Output the (X, Y) coordinate of the center of the cell containing the given text.  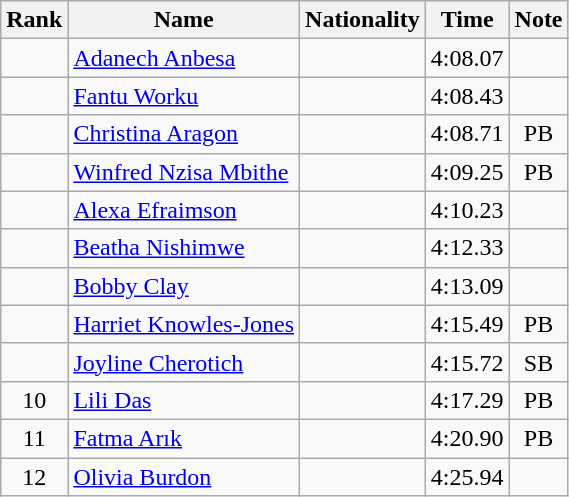
Alexa Efraimson (184, 210)
Bobby Clay (184, 286)
Fatma Arık (184, 438)
Olivia Burdon (184, 477)
Fantu Worku (184, 96)
Nationality (363, 20)
4:08.71 (467, 134)
12 (34, 477)
Name (184, 20)
Time (467, 20)
Beatha Nishimwe (184, 248)
11 (34, 438)
Christina Aragon (184, 134)
4:09.25 (467, 172)
Adanech Anbesa (184, 58)
4:08.07 (467, 58)
10 (34, 400)
Note (538, 20)
Joyline Cherotich (184, 362)
4:10.23 (467, 210)
Rank (34, 20)
4:13.09 (467, 286)
4:17.29 (467, 400)
4:15.72 (467, 362)
4:25.94 (467, 477)
4:08.43 (467, 96)
SB (538, 362)
Harriet Knowles-Jones (184, 324)
Winfred Nzisa Mbithe (184, 172)
4:20.90 (467, 438)
4:15.49 (467, 324)
4:12.33 (467, 248)
Lili Das (184, 400)
